Return [X, Y] of the center of cell containing provided text 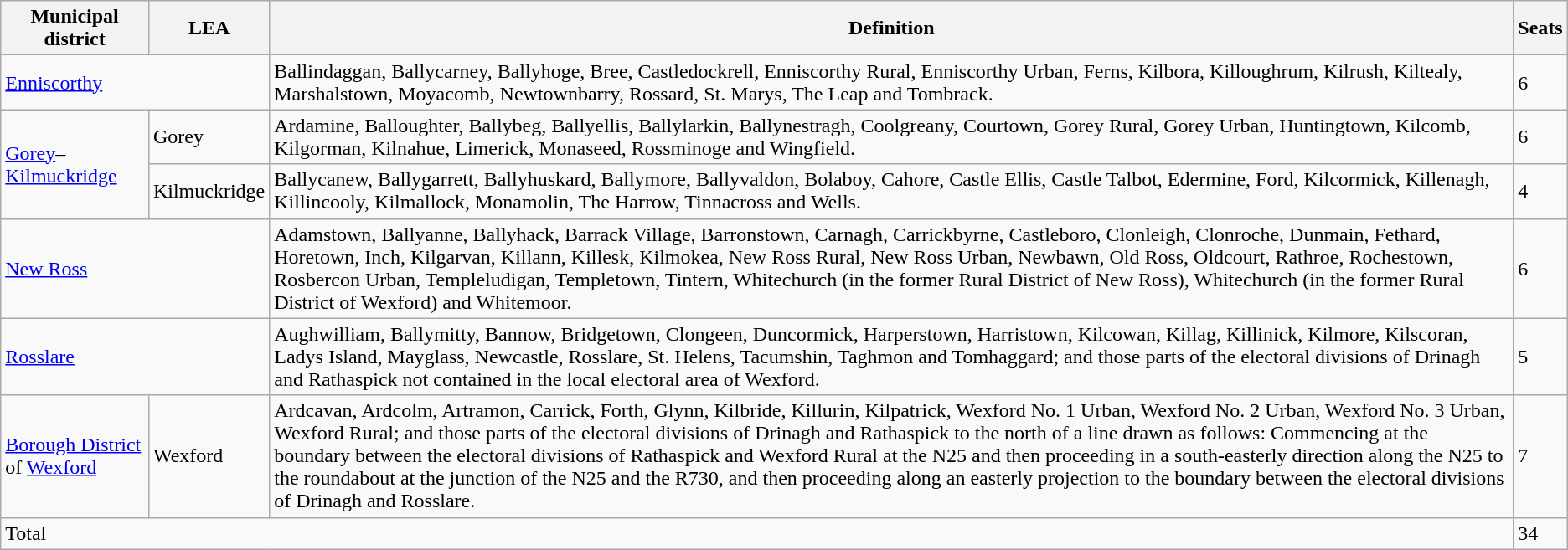
Gorey [209, 137]
34 [1540, 533]
Municipal district [75, 28]
LEA [209, 28]
Definition [891, 28]
New Ross [136, 268]
Rosslare [136, 357]
Gorey–Kilmuckridge [75, 164]
Kilmuckridge [209, 191]
7 [1540, 456]
Enniscorthy [136, 82]
Wexford [209, 456]
5 [1540, 357]
Total [757, 533]
Borough District of Wexford [75, 456]
4 [1540, 191]
Seats [1540, 28]
